Capture the cell that displays the provided text and extract its [x, y] central coordinate. 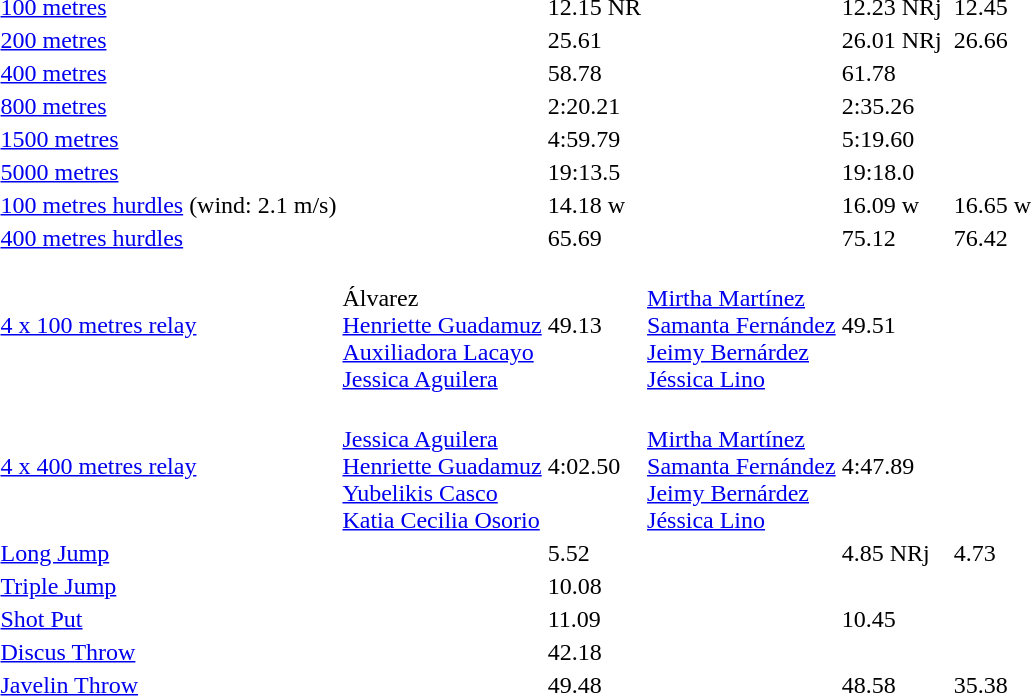
58.78 [594, 73]
49.51 [892, 325]
Álvarez Henriette Guadamuz Auxiliadora Lacayo Jessica Aguilera [442, 325]
26.01 NRj [892, 40]
10.08 [594, 586]
61.78 [892, 73]
65.69 [594, 238]
4:59.79 [594, 139]
2:35.26 [892, 106]
5.52 [594, 553]
19:18.0 [892, 172]
4:47.89 [892, 466]
42.18 [594, 652]
49.13 [594, 325]
4:02.50 [594, 466]
25.61 [594, 40]
11.09 [594, 619]
16.09 w [892, 205]
Jessica Aguilera Henriette Guadamuz Yubelikis Casco Katia Cecilia Osorio [442, 466]
75.12 [892, 238]
2:20.21 [594, 106]
5:19.60 [892, 139]
14.18 w [594, 205]
19:13.5 [594, 172]
4.85 NRj [892, 553]
10.45 [892, 619]
